From the cell containing the given text, extract its center point as [X, Y] coordinate. 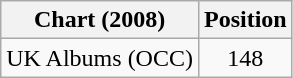
Position [245, 20]
148 [245, 58]
Chart (2008) [100, 20]
UK Albums (OCC) [100, 58]
